Return (X, Y) of the center of cell containing provided text 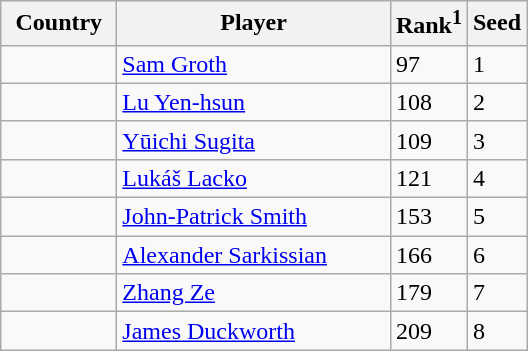
Rank1 (428, 24)
179 (428, 293)
John-Patrick Smith (254, 217)
Alexander Sarkissian (254, 255)
209 (428, 331)
Seed (496, 24)
2 (496, 102)
Sam Groth (254, 64)
Player (254, 24)
108 (428, 102)
6 (496, 255)
Lukáš Lacko (254, 178)
121 (428, 178)
4 (496, 178)
97 (428, 64)
7 (496, 293)
1 (496, 64)
3 (496, 140)
Yūichi Sugita (254, 140)
Country (59, 24)
166 (428, 255)
153 (428, 217)
109 (428, 140)
James Duckworth (254, 331)
5 (496, 217)
Zhang Ze (254, 293)
Lu Yen-hsun (254, 102)
8 (496, 331)
